Determine the [X, Y] coordinate at the center of the cell enclosing the given text.  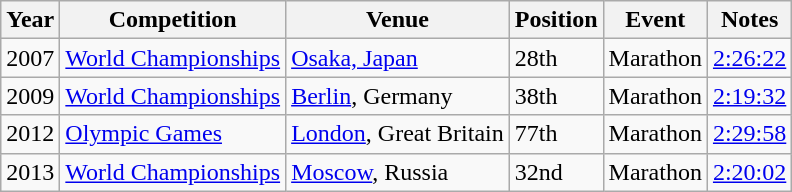
2013 [30, 172]
Osaka, Japan [398, 58]
2:20:02 [749, 172]
2012 [30, 134]
Competition [173, 20]
2:26:22 [749, 58]
2:19:32 [749, 96]
2009 [30, 96]
Event [655, 20]
London, Great Britain [398, 134]
Moscow, Russia [398, 172]
Position [556, 20]
2:29:58 [749, 134]
2007 [30, 58]
Year [30, 20]
Venue [398, 20]
Notes [749, 20]
Berlin, Germany [398, 96]
77th [556, 134]
38th [556, 96]
28th [556, 58]
32nd [556, 172]
Olympic Games [173, 134]
